Identify which cell holds the provided text, then report its (x, y) central coordinate. 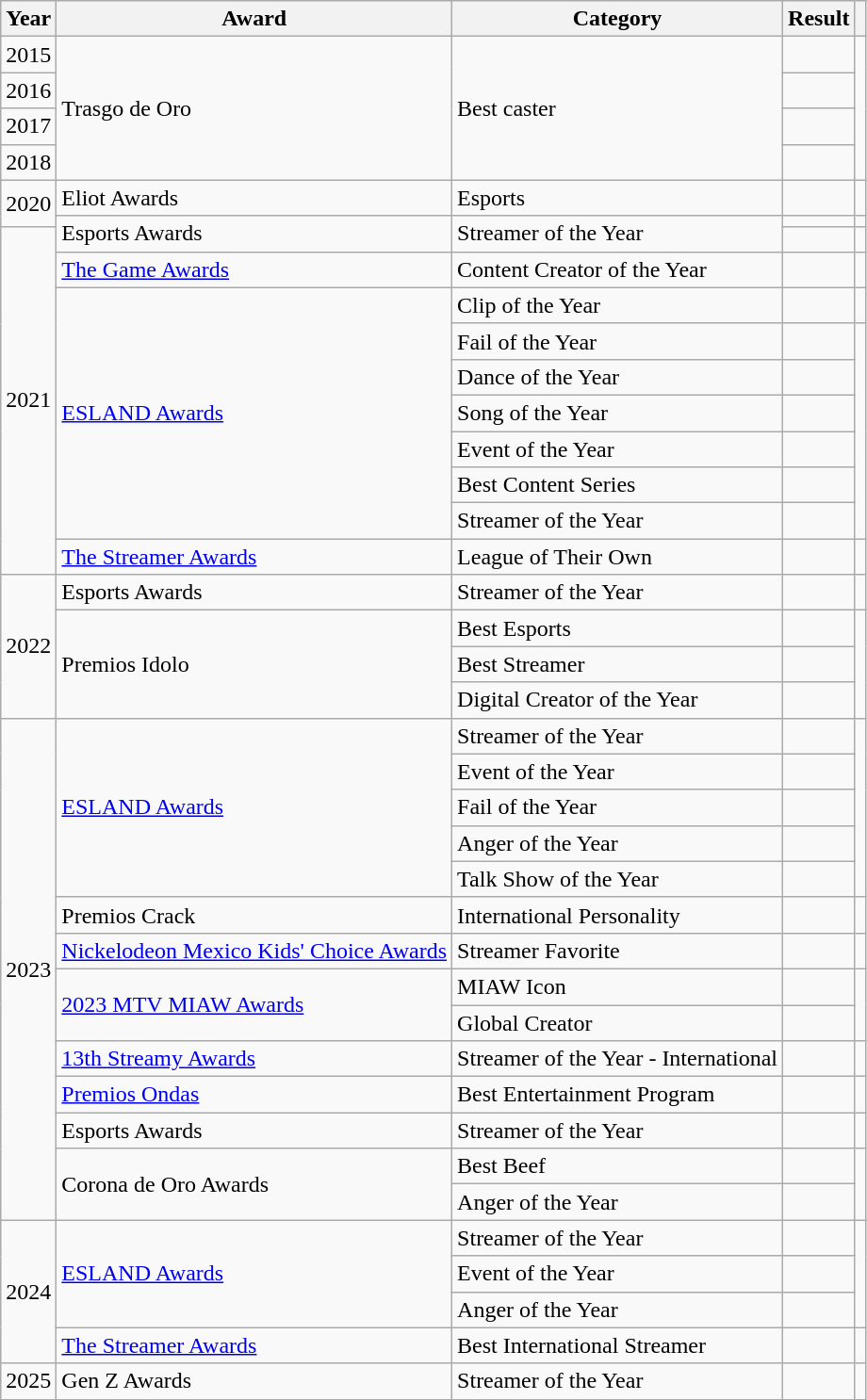
Clip of the Year (618, 305)
Category (618, 19)
2016 (28, 90)
Trasgo de Oro (254, 108)
Best Entertainment Program (618, 1095)
Best Streamer (618, 664)
13th Streamy Awards (254, 1059)
Streamer of the Year - International (618, 1059)
2021 (28, 400)
2022 (28, 646)
Premios Crack (254, 915)
2023 MTV MIAW Awards (254, 1004)
2025 (28, 1381)
Esports (618, 198)
2024 (28, 1292)
Best caster (618, 108)
Best International Streamer (618, 1345)
Award (254, 19)
Gen Z Awards (254, 1381)
Streamer Favorite (618, 951)
Dance of the Year (618, 377)
Best Content Series (618, 485)
Best Beef (618, 1166)
Premios Idolo (254, 664)
Song of the Year (618, 413)
Nickelodeon Mexico Kids' Choice Awards (254, 951)
2020 (28, 203)
International Personality (618, 915)
Talk Show of the Year (618, 879)
The Game Awards (254, 269)
Eliot Awards (254, 198)
Best Esports (618, 628)
Result (819, 19)
Content Creator of the Year (618, 269)
League of Their Own (618, 557)
2017 (28, 126)
Year (28, 19)
2015 (28, 55)
Digital Creator of the Year (618, 700)
2018 (28, 162)
2023 (28, 969)
MIAW Icon (618, 986)
Global Creator (618, 1022)
Premios Ondas (254, 1095)
Corona de Oro Awards (254, 1184)
